Determine the (X, Y) coordinate at the center of the cell enclosing the given text.  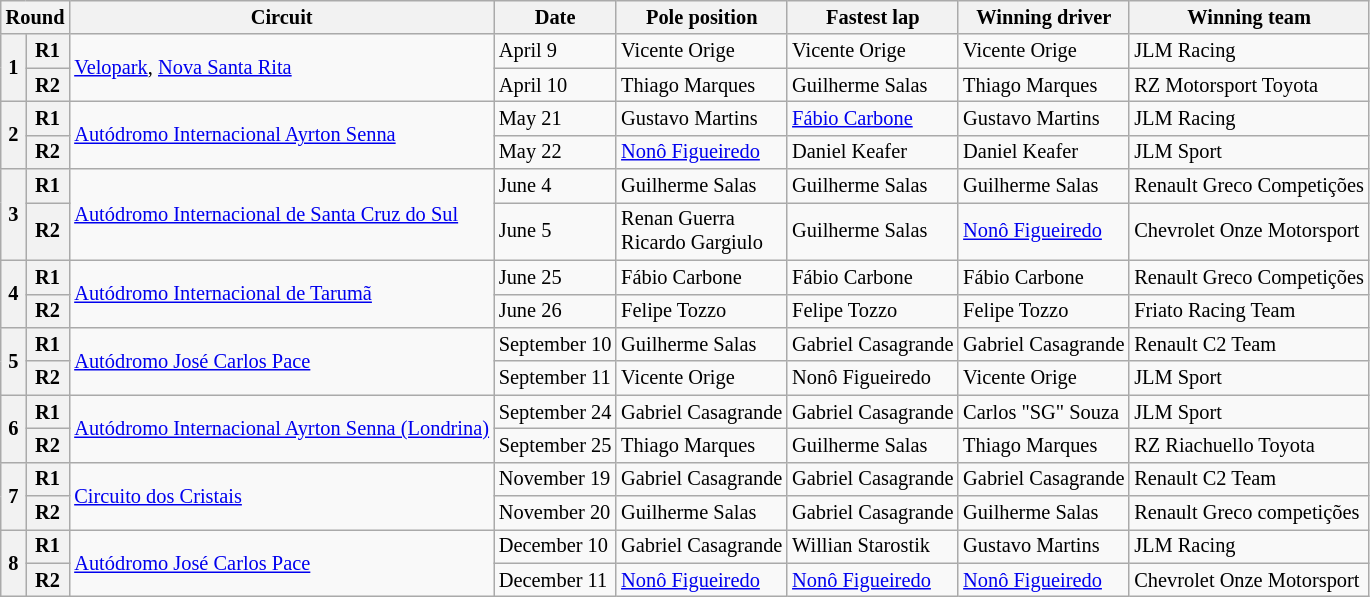
Autódromo Internacional de Tarumã (282, 294)
September 11 (555, 378)
Autódromo Internacional Ayrton Senna (Londrina) (282, 428)
April 10 (555, 85)
Autódromo Internacional Ayrton Senna (282, 134)
September 25 (555, 445)
November 19 (555, 479)
Renault Greco competições (1249, 513)
Pole position (702, 17)
Friato Racing Team (1249, 311)
Velopark, Nova Santa Rita (282, 68)
Autódromo Internacional de Santa Cruz do Sul (282, 214)
December 10 (555, 546)
May 21 (555, 118)
Circuit (282, 17)
Round (36, 17)
Winning team (1249, 17)
RZ Motorsport Toyota (1249, 85)
4 (14, 294)
Circuito dos Cristais (282, 496)
June 26 (555, 311)
September 24 (555, 412)
7 (14, 496)
November 20 (555, 513)
2 (14, 134)
May 22 (555, 152)
1 (14, 68)
Fastest lap (872, 17)
3 (14, 214)
Date (555, 17)
Winning driver (1044, 17)
8 (14, 562)
Willian Starostik (872, 546)
Carlos "SG" Souza (1044, 412)
September 10 (555, 344)
Renan GuerraRicardo Gargiulo (702, 231)
June 4 (555, 186)
5 (14, 360)
April 9 (555, 51)
RZ Riachuello Toyota (1249, 445)
June 5 (555, 231)
June 25 (555, 277)
December 11 (555, 580)
6 (14, 428)
